Return (X, Y) of the center of cell containing provided text 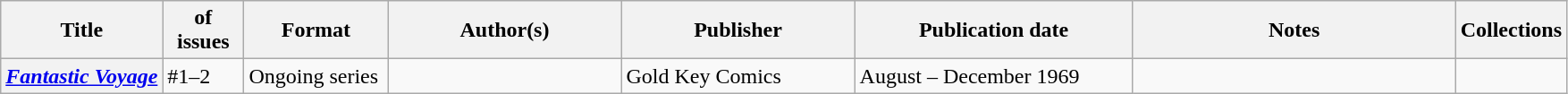
Author(s) (504, 30)
Publisher (738, 30)
Notes (1294, 30)
August – December 1969 (994, 76)
Fantastic Voyage (82, 76)
of issues (204, 30)
Publication date (994, 30)
#1–2 (204, 76)
Title (82, 30)
Gold Key Comics (738, 76)
Ongoing series (316, 76)
Collections (1511, 30)
Format (316, 30)
